Return (x, y) of the center of cell containing provided text 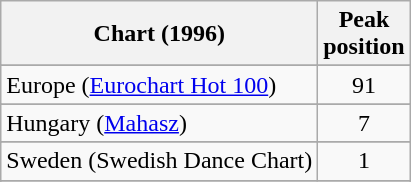
Hungary (Mahasz) (160, 123)
91 (364, 85)
Europe (Eurochart Hot 100) (160, 85)
Chart (1996) (160, 34)
Peakposition (364, 34)
Sweden (Swedish Dance Chart) (160, 161)
1 (364, 161)
7 (364, 123)
